From the cell containing the given text, extract its center point as [x, y] coordinate. 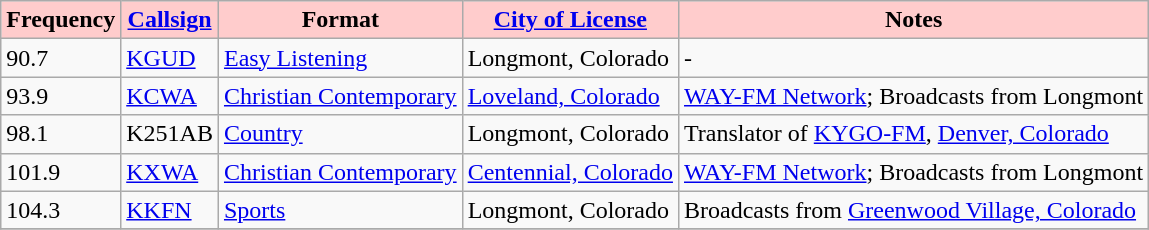
101.9 [61, 172]
104.3 [61, 210]
Translator of KYGO-FM, Denver, Colorado [913, 134]
Frequency [61, 20]
Broadcasts from Greenwood Village, Colorado [913, 210]
Format [340, 20]
Country [340, 134]
Loveland, Colorado [570, 96]
90.7 [61, 58]
Notes [913, 20]
KGUD [170, 58]
Callsign [170, 20]
- [913, 58]
KKFN [170, 210]
City of License [570, 20]
Centennial, Colorado [570, 172]
KCWA [170, 96]
93.9 [61, 96]
KXWA [170, 172]
Easy Listening [340, 58]
98.1 [61, 134]
Sports [340, 210]
K251AB [170, 134]
